For the text-containing cell, return its midpoint in (X, Y) coordinate format. 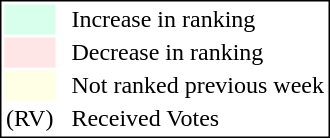
Received Votes (198, 119)
Increase in ranking (198, 19)
Not ranked previous week (198, 85)
Decrease in ranking (198, 53)
(RV) (29, 119)
